Determine the [X, Y] coordinate at the center of the cell enclosing the given text.  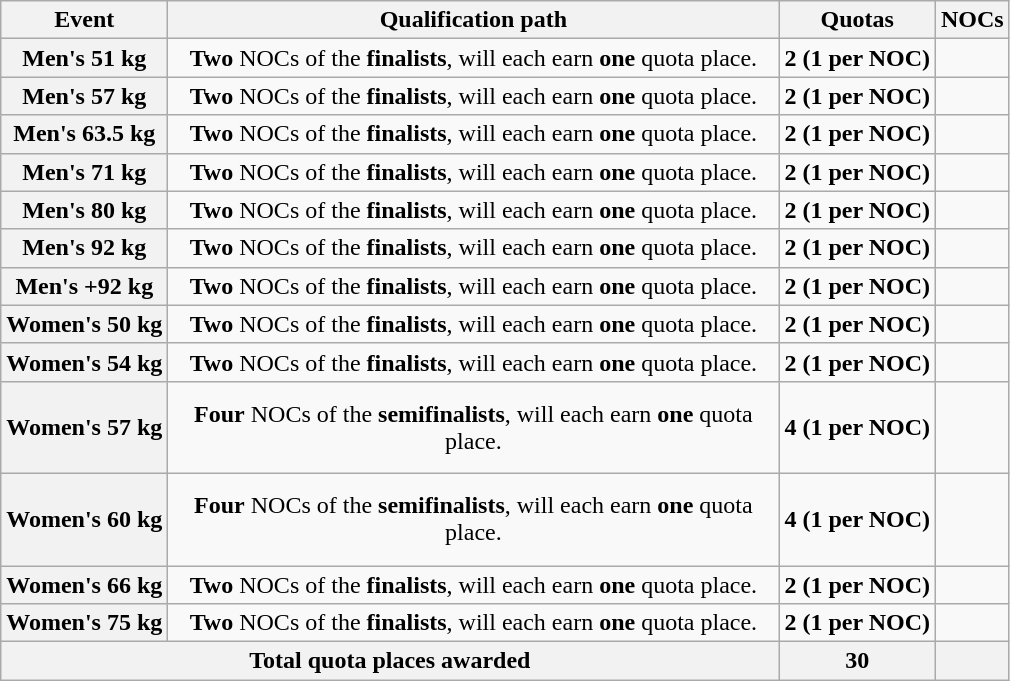
Women's 66 kg [84, 585]
Women's 54 kg [84, 362]
Women's 60 kg [84, 519]
Event [84, 20]
Men's 57 kg [84, 96]
Men's +92 kg [84, 286]
Men's 92 kg [84, 248]
Total quota places awarded [390, 661]
Women's 75 kg [84, 623]
Men's 63.5 kg [84, 134]
Qualification path [474, 20]
Quotas [858, 20]
Men's 51 kg [84, 58]
Men's 71 kg [84, 172]
30 [858, 661]
Men's 80 kg [84, 210]
Women's 57 kg [84, 427]
Women's 50 kg [84, 324]
NOCs [973, 20]
